Search for the cell housing the specified text and yield its (x, y) center coordinate. 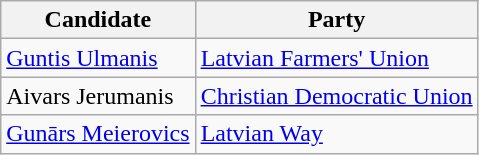
Gunārs Meierovics (98, 134)
Party (336, 20)
Candidate (98, 20)
Guntis Ulmanis (98, 58)
Latvian Way (336, 134)
Aivars Jerumanis (98, 96)
Christian Democratic Union (336, 96)
Latvian Farmers' Union (336, 58)
